Pinpoint the cell where the given text exists, returning its (X, Y) midpoint coordinate. 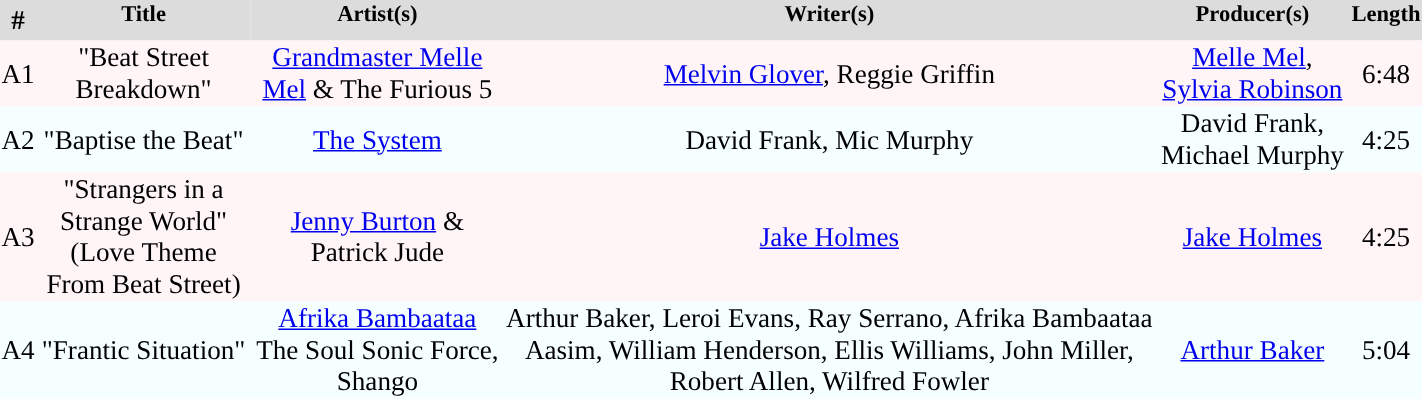
# (18, 20)
A1 (18, 74)
The System (378, 140)
David Frank, Michael Murphy (1252, 140)
Melvin Glover, Reggie Griffin (830, 74)
Writer(s) (830, 20)
Melle Mel, Sylvia Robinson (1252, 74)
"Strangers in a Strange World"(Love Theme From Beat Street) (144, 238)
Artist(s) (378, 20)
David Frank, Mic Murphy (830, 140)
"Baptise the Beat" (144, 140)
"Beat Street Breakdown" (144, 74)
Jenny Burton & Patrick Jude (378, 238)
6:48 (1386, 74)
A3 (18, 238)
A2 (18, 140)
Grandmaster Melle Mel & The Furious 5 (378, 74)
Length (1386, 20)
Producer(s) (1252, 20)
Title (144, 20)
